Return [x, y] of the center of cell containing provided text 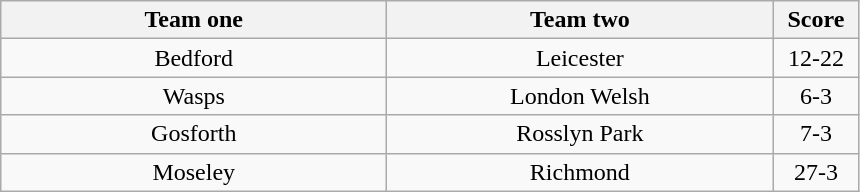
Team two [580, 20]
12-22 [816, 58]
London Welsh [580, 96]
7-3 [816, 134]
6-3 [816, 96]
Moseley [194, 172]
Richmond [580, 172]
Bedford [194, 58]
Team one [194, 20]
Gosforth [194, 134]
Score [816, 20]
Wasps [194, 96]
27-3 [816, 172]
Leicester [580, 58]
Rosslyn Park [580, 134]
